Detect which cell encompasses the target text, then output its [X, Y] center coordinate. 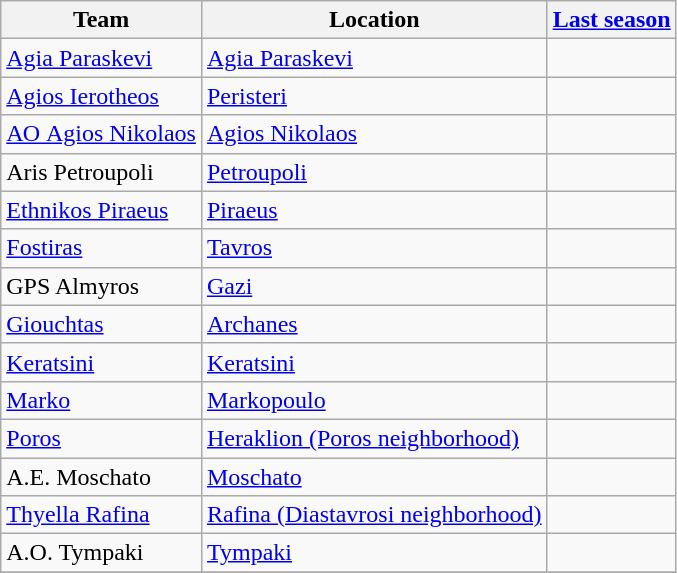
A.O. Tympaki [102, 553]
Aris Petroupoli [102, 172]
Last season [612, 20]
Giouchtas [102, 324]
Archanes [374, 324]
Rafina (Diastavrosi neighborhood) [374, 515]
GPS Almyros [102, 286]
Agios Ierotheos [102, 96]
Agios Nikolaos [374, 134]
ΑΟ Agios Nikolaos [102, 134]
Moschato [374, 477]
Heraklion (Poros neighborhood) [374, 438]
Piraeus [374, 210]
Petroupoli [374, 172]
Markopoulo [374, 400]
Fostiras [102, 248]
Poros [102, 438]
Team [102, 20]
Ethnikos Piraeus [102, 210]
Marko [102, 400]
Location [374, 20]
A.E. Moschato [102, 477]
Peristeri [374, 96]
Tavros [374, 248]
Thyella Rafina [102, 515]
Gazi [374, 286]
Tympaki [374, 553]
